Search for the cell housing the specified text and yield its (x, y) center coordinate. 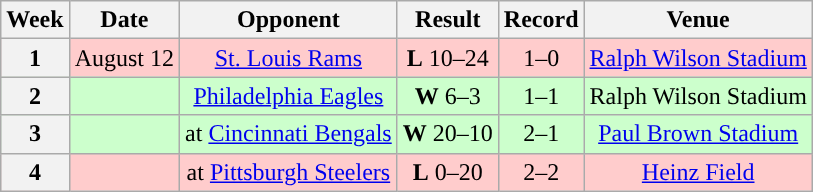
Record (541, 20)
Philadelphia Eagles (289, 96)
1–0 (541, 58)
at Cincinnati Bengals (289, 134)
1–1 (541, 96)
St. Louis Rams (289, 58)
Heinz Field (698, 172)
W 20–10 (448, 134)
Result (448, 20)
2–2 (541, 172)
4 (35, 172)
L 10–24 (448, 58)
Paul Brown Stadium (698, 134)
1 (35, 58)
Week (35, 20)
August 12 (124, 58)
Venue (698, 20)
Date (124, 20)
L 0–20 (448, 172)
Opponent (289, 20)
2 (35, 96)
W 6–3 (448, 96)
2–1 (541, 134)
at Pittsburgh Steelers (289, 172)
3 (35, 134)
